Capture the cell that displays the provided text and extract its (x, y) central coordinate. 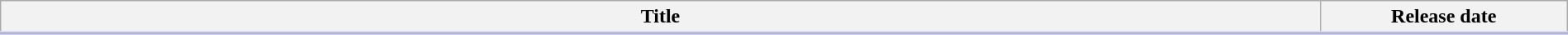
Release date (1444, 17)
Title (660, 17)
